Extract the (X, Y) coordinate from the center of the cell holding the provided text.  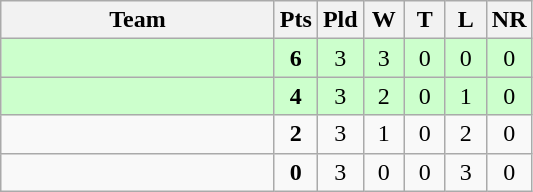
Team (138, 20)
T (424, 20)
Pld (340, 20)
NR (509, 20)
4 (296, 96)
W (384, 20)
Pts (296, 20)
L (466, 20)
6 (296, 58)
